Return the (x, y) coordinate for the center point of the cell that contains the specified text.  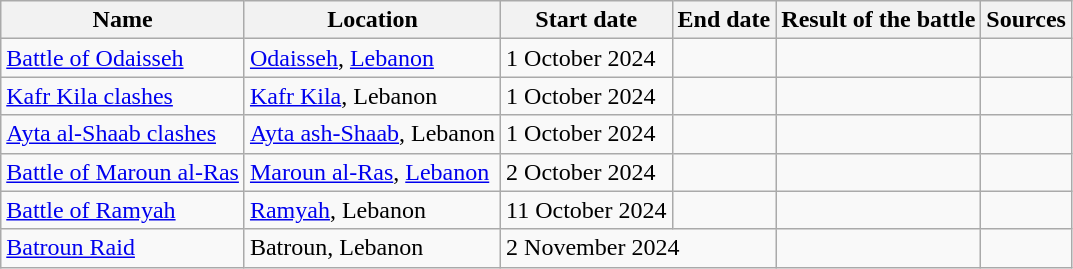
Sources (1026, 20)
Batroun, Lebanon (372, 248)
Result of the battle (878, 20)
2 October 2024 (586, 172)
Battle of Odaisseh (123, 58)
Location (372, 20)
End date (724, 20)
Battle of Maroun al-Ras (123, 172)
Maroun al-Ras, Lebanon (372, 172)
Odaisseh, Lebanon (372, 58)
2 November 2024 (638, 248)
Ayta ash-Shaab, Lebanon (372, 134)
Battle of Ramyah (123, 210)
Kafr Kila clashes (123, 96)
Kafr Kila, Lebanon (372, 96)
Ramyah, Lebanon (372, 210)
11 October 2024 (586, 210)
Start date (586, 20)
Name (123, 20)
Batroun Raid (123, 248)
Ayta al-Shaab clashes (123, 134)
